Identify which cell holds the provided text, then report its [X, Y] central coordinate. 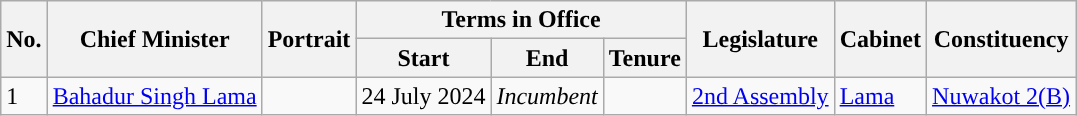
No. [24, 39]
Legislature [760, 39]
Incumbent [547, 96]
Lama [880, 96]
Tenure [644, 58]
24 July 2024 [424, 96]
Start [424, 58]
Nuwakot 2(B) [1002, 96]
1 [24, 96]
End [547, 58]
Portrait [309, 39]
Terms in Office [522, 20]
2nd Assembly [760, 96]
Constituency [1002, 39]
Cabinet [880, 39]
Chief Minister [154, 39]
Bahadur Singh Lama [154, 96]
